Return (x, y) of the center of cell containing provided text 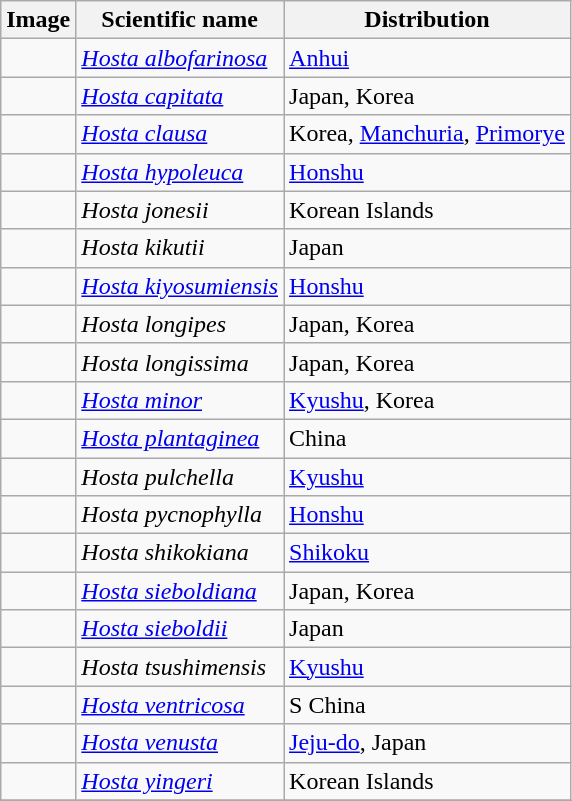
Hosta longissima (180, 362)
Jeju-do, Japan (428, 743)
Hosta pycnophylla (180, 515)
Hosta pulchella (180, 477)
S China (428, 705)
Hosta venusta (180, 743)
Hosta hypoleuca (180, 172)
Image (38, 20)
China (428, 438)
Hosta longipes (180, 324)
Hosta sieboldiana (180, 591)
Hosta capitata (180, 96)
Hosta kiyosumiensis (180, 286)
Kyushu, Korea (428, 400)
Hosta minor (180, 400)
Hosta kikutii (180, 248)
Hosta yingeri (180, 781)
Hosta albofarinosa (180, 58)
Hosta shikokiana (180, 553)
Anhui (428, 58)
Scientific name (180, 20)
Hosta ventricosa (180, 705)
Hosta clausa (180, 134)
Hosta jonesii (180, 210)
Hosta sieboldii (180, 629)
Distribution (428, 20)
Shikoku (428, 553)
Hosta tsushimensis (180, 667)
Hosta plantaginea (180, 438)
Korea, Manchuria, Primorye (428, 134)
